Determine the (X, Y) coordinate at the center of the cell enclosing the given text.  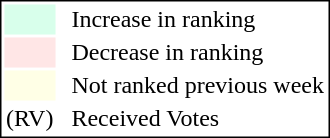
Decrease in ranking (198, 53)
Not ranked previous week (198, 85)
Received Votes (198, 119)
Increase in ranking (198, 19)
(RV) (29, 119)
